Find where the given text appears and provide that cell's center as (X, Y) coordinate. 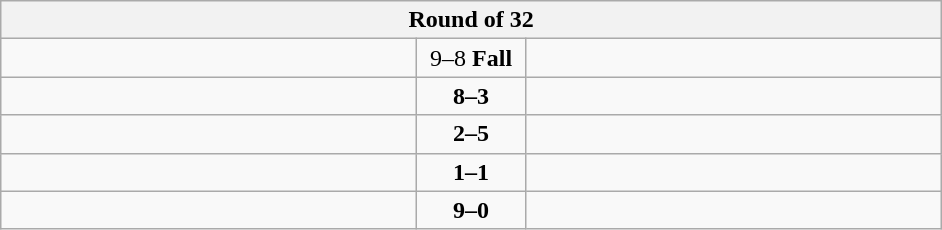
8–3 (472, 96)
Round of 32 (472, 20)
1–1 (472, 172)
9–0 (472, 210)
2–5 (472, 134)
9–8 Fall (472, 58)
